Provide the (X, Y) coordinate of the cell's center where the given text is located.  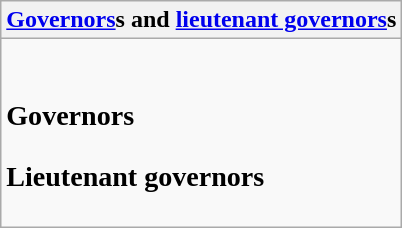
GovernorsLieutenant governors (202, 133)
Governorss and lieutenant governorss (202, 20)
